Provide the [x, y] coordinate of the cell's center where the given text is located.  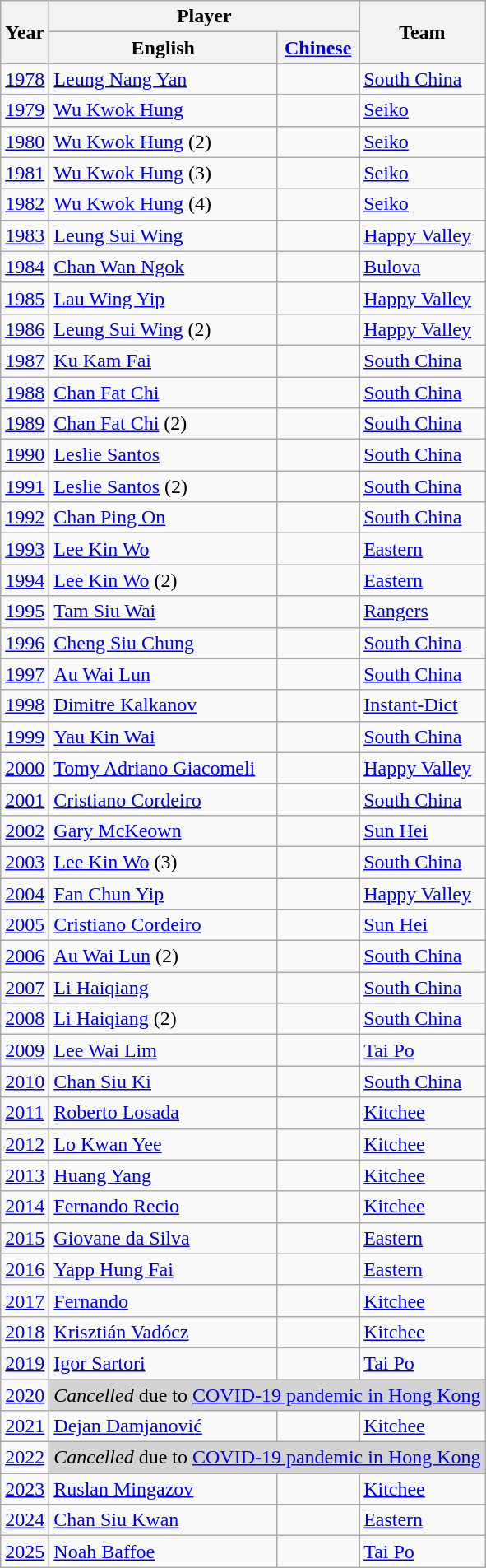
2007 [25, 988]
Rangers [423, 612]
Instant-Dict [423, 705]
1986 [25, 329]
Team [423, 32]
1983 [25, 235]
Igor Sartori [163, 1363]
Wu Kwok Hung (2) [163, 142]
1998 [25, 705]
Yau Kin Wai [163, 737]
2010 [25, 1082]
English [163, 48]
Fernando Recio [163, 1207]
Li Haiqiang (2) [163, 1019]
Krisztián Vadócz [163, 1332]
Chinese [318, 48]
Ku Kam Fai [163, 361]
1989 [25, 424]
Year [25, 32]
1994 [25, 580]
2000 [25, 768]
2005 [25, 925]
Noah Baffoe [163, 1552]
Chan Siu Ki [163, 1082]
Wu Kwok Hung [163, 110]
2008 [25, 1019]
2019 [25, 1363]
2025 [25, 1552]
1982 [25, 204]
1981 [25, 173]
Huang Yang [163, 1175]
Leslie Santos [163, 455]
Lee Kin Wo (3) [163, 862]
2013 [25, 1175]
Dimitre Kalkanov [163, 705]
1978 [25, 79]
Lau Wing Yip [163, 298]
1979 [25, 110]
Leung Sui Wing [163, 235]
Lo Kwan Yee [163, 1144]
1985 [25, 298]
Leung Nang Yan [163, 79]
Giovane da Silva [163, 1238]
Li Haiqiang [163, 988]
Player [204, 16]
Au Wai Lun [163, 674]
1996 [25, 643]
Dejan Damjanović [163, 1426]
Leslie Santos (2) [163, 486]
2015 [25, 1238]
Chan Ping On [163, 518]
Chan Wan Ngok [163, 267]
Gary McKeown [163, 831]
Yapp Hung Fai [163, 1269]
2014 [25, 1207]
2006 [25, 956]
1990 [25, 455]
2002 [25, 831]
2024 [25, 1520]
1993 [25, 549]
1995 [25, 612]
1991 [25, 486]
Wu Kwok Hung (3) [163, 173]
Tam Siu Wai [163, 612]
Lee Kin Wo (2) [163, 580]
2021 [25, 1426]
2017 [25, 1300]
1999 [25, 737]
2011 [25, 1113]
Leung Sui Wing (2) [163, 329]
Bulova [423, 267]
2023 [25, 1489]
Chan Fat Chi [163, 393]
2020 [25, 1395]
2004 [25, 893]
Wu Kwok Hung (4) [163, 204]
Chan Fat Chi (2) [163, 424]
1997 [25, 674]
Tomy Adriano Giacomeli [163, 768]
2009 [25, 1050]
2001 [25, 799]
2018 [25, 1332]
1992 [25, 518]
Fan Chun Yip [163, 893]
Fernando [163, 1300]
1988 [25, 393]
2022 [25, 1458]
Lee Wai Lim [163, 1050]
2016 [25, 1269]
1980 [25, 142]
Roberto Losada [163, 1113]
1984 [25, 267]
Lee Kin Wo [163, 549]
2012 [25, 1144]
1987 [25, 361]
2003 [25, 862]
Ruslan Mingazov [163, 1489]
Au Wai Lun (2) [163, 956]
Chan Siu Kwan [163, 1520]
Cheng Siu Chung [163, 643]
